Search for the cell housing the specified text and yield its (X, Y) center coordinate. 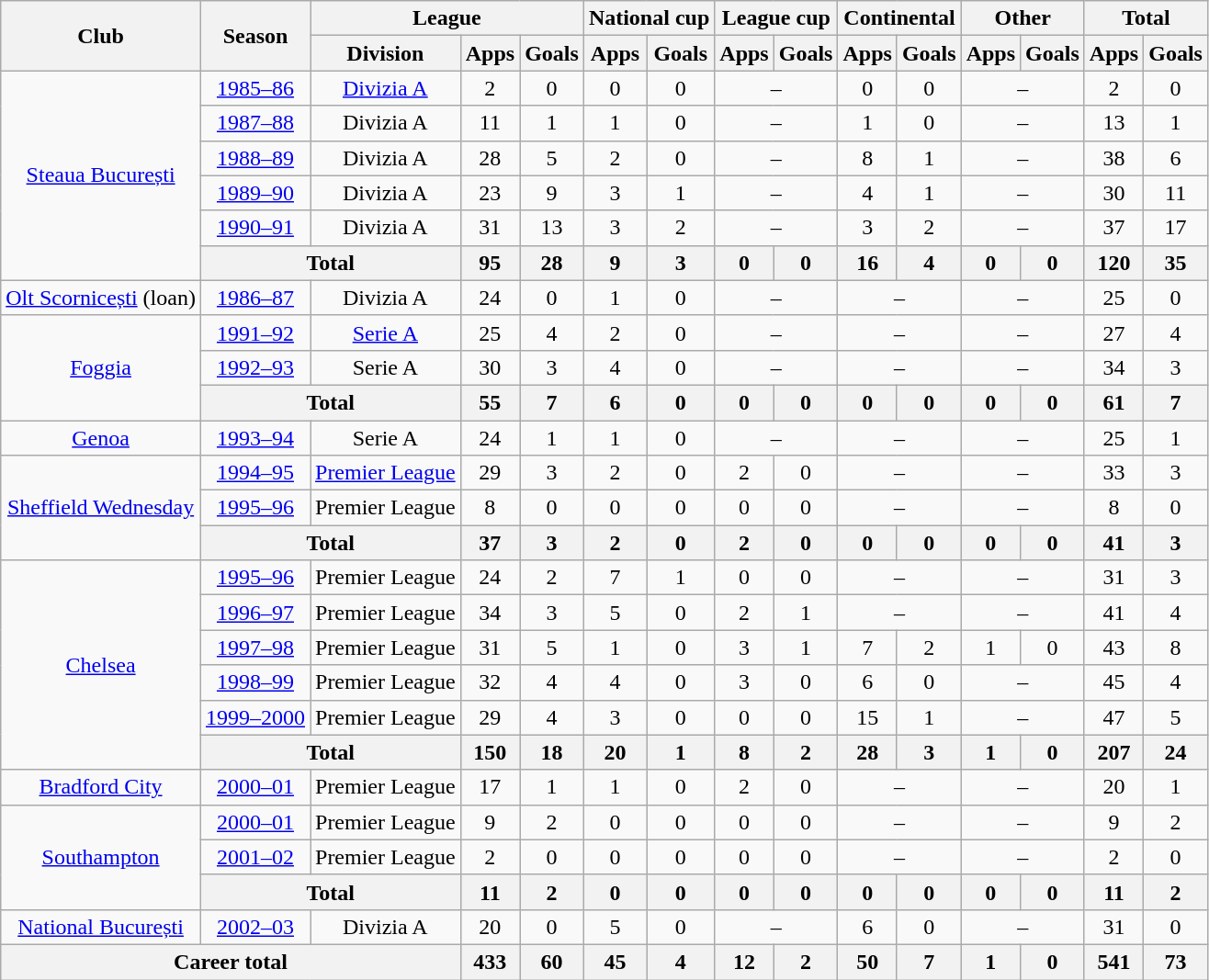
1996–97 (255, 613)
1998–99 (255, 682)
Club (101, 36)
League (447, 18)
1988–89 (255, 158)
National cup (649, 18)
61 (1113, 402)
Southampton (101, 857)
Olt Scornicești (loan) (101, 298)
Other (1023, 18)
1992–93 (255, 367)
15 (867, 717)
Division (386, 53)
1991–92 (255, 332)
12 (744, 962)
1993–94 (255, 438)
Chelsea (101, 665)
73 (1176, 962)
League cup (776, 18)
2002–03 (255, 927)
23 (490, 193)
National București (101, 927)
541 (1113, 962)
433 (490, 962)
1985–86 (255, 88)
2001–02 (255, 857)
1989–90 (255, 193)
38 (1113, 158)
47 (1113, 717)
1986–87 (255, 298)
50 (867, 962)
1997–98 (255, 648)
18 (552, 752)
Sheffield Wednesday (101, 508)
16 (867, 263)
Bradford City (101, 787)
Genoa (101, 438)
32 (490, 682)
1994–95 (255, 473)
120 (1113, 263)
1990–91 (255, 228)
55 (490, 402)
1987–88 (255, 123)
33 (1113, 473)
Foggia (101, 367)
Season (255, 36)
1999–2000 (255, 717)
35 (1176, 263)
95 (490, 263)
Career total (231, 962)
207 (1113, 752)
Steaua București (101, 175)
150 (490, 752)
27 (1113, 332)
Continental (899, 18)
43 (1113, 648)
60 (552, 962)
